Return the (x, y) coordinate for the center point of the cell that contains the specified text.  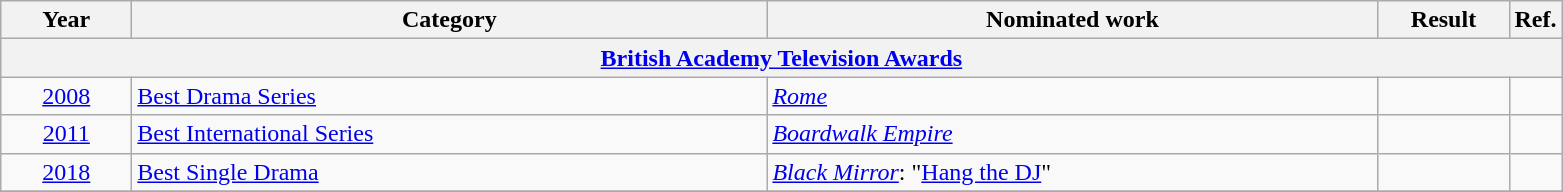
Ref. (1536, 20)
Result (1444, 20)
Best Drama Series (450, 96)
Year (66, 20)
Best Single Drama (450, 172)
British Academy Television Awards (782, 58)
Category (450, 20)
2011 (66, 134)
2018 (66, 172)
Boardwalk Empire (1072, 134)
Rome (1072, 96)
Black Mirror: "Hang the DJ" (1072, 172)
Nominated work (1072, 20)
2008 (66, 96)
Best International Series (450, 134)
